Extract the (x, y) coordinate from the center of the cell holding the provided text.  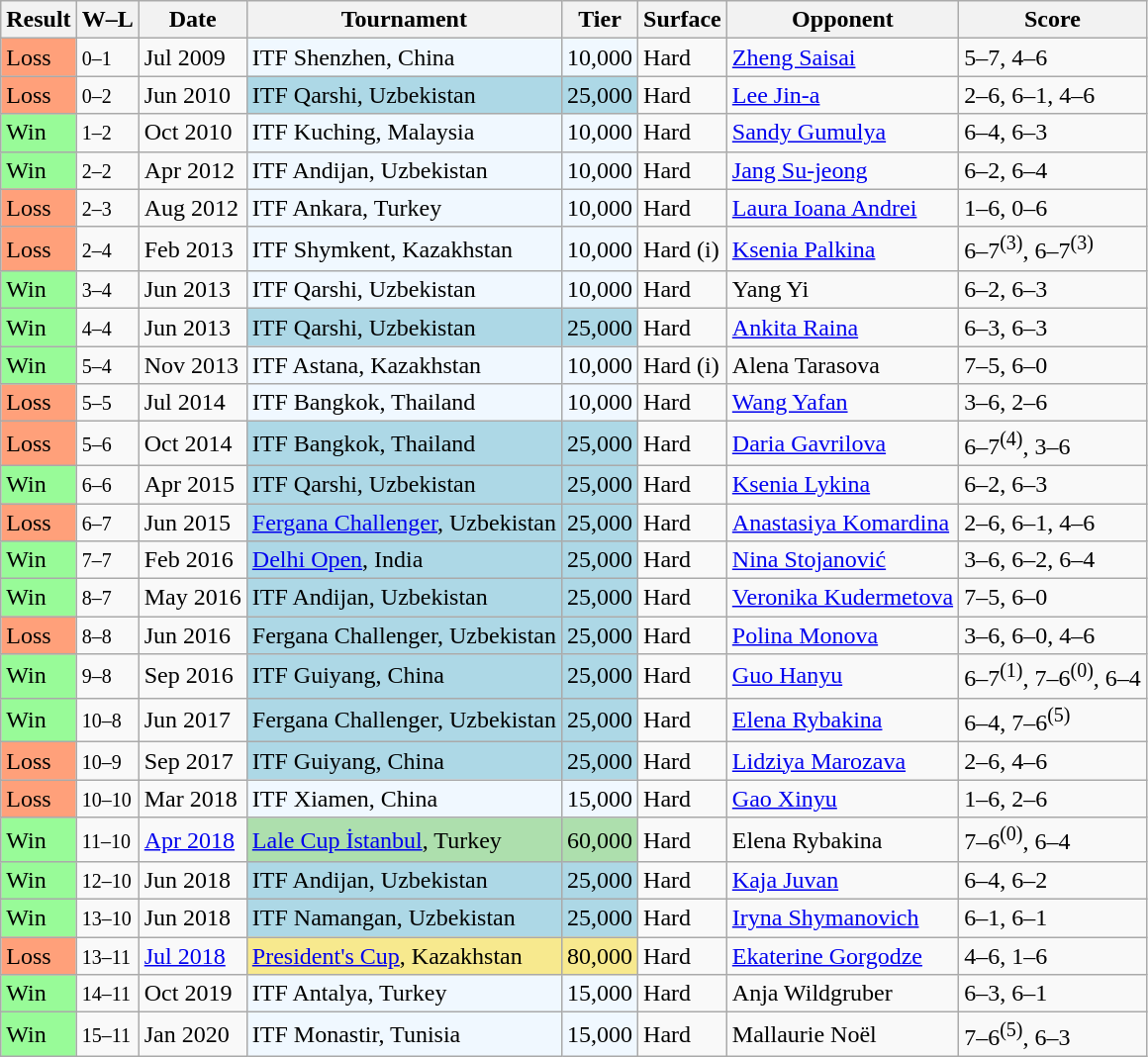
Lidziya Marozava (842, 761)
Surface (683, 20)
ITF Shenzhen, China (404, 57)
8–8 (107, 635)
14–11 (107, 994)
10–10 (107, 799)
13–11 (107, 956)
Feb 2016 (192, 560)
Oct 2019 (192, 994)
Feb 2013 (192, 249)
ITF Ankara, Turkey (404, 208)
7–7 (107, 560)
Daria Gavrilova (842, 443)
1–6, 0–6 (1053, 208)
Jul 2009 (192, 57)
Apr 2018 (192, 839)
Lale Cup İstanbul, Turkey (404, 839)
Lee Jin-a (842, 95)
Opponent (842, 20)
5–7, 4–6 (1053, 57)
60,000 (600, 839)
2–3 (107, 208)
Tournament (404, 20)
Oct 2010 (192, 133)
4–6, 1–6 (1053, 956)
Sandy Gumulya (842, 133)
2–6, 4–6 (1053, 761)
11–10 (107, 839)
6–7(1), 7–6(0), 6–4 (1053, 677)
Nina Stojanović (842, 560)
3–4 (107, 290)
Laura Ioana Andrei (842, 208)
Score (1053, 20)
Jun 2015 (192, 523)
Sep 2017 (192, 761)
10–9 (107, 761)
4–4 (107, 328)
0–1 (107, 57)
Jun 2017 (192, 721)
Jun 2010 (192, 95)
Veronika Kudermetova (842, 598)
ITF Shymkent, Kazakhstan (404, 249)
Ekaterine Gorgodze (842, 956)
6–3, 6–1 (1053, 994)
Ksenia Palkina (842, 249)
Anastasiya Komardina (842, 523)
6–4, 7–6(5) (1053, 721)
Polina Monova (842, 635)
13–10 (107, 918)
2–4 (107, 249)
6–3, 6–3 (1053, 328)
W–L (107, 20)
1–2 (107, 133)
Delhi Open, India (404, 560)
ITF Astana, Kazakhstan (404, 365)
Ksenia Lykina (842, 484)
2–2 (107, 170)
10–8 (107, 721)
5–4 (107, 365)
6–6 (107, 484)
Wang Yafan (842, 403)
Gao Xinyu (842, 799)
Jun 2016 (192, 635)
12–10 (107, 881)
5–5 (107, 403)
6–4, 6–3 (1053, 133)
6–2, 6–4 (1053, 170)
3–6, 6–0, 4–6 (1053, 635)
Nov 2013 (192, 365)
ITF Kuching, Malaysia (404, 133)
Jul 2014 (192, 403)
0–2 (107, 95)
Jul 2018 (192, 956)
Oct 2014 (192, 443)
ITF Xiamen, China (404, 799)
Zheng Saisai (842, 57)
Guo Hanyu (842, 677)
3–6, 6–2, 6–4 (1053, 560)
Sep 2016 (192, 677)
Jang Su-jeong (842, 170)
3–6, 2–6 (1053, 403)
May 2016 (192, 598)
Mallaurie Noël (842, 1035)
6–1, 6–1 (1053, 918)
Kaja Juvan (842, 881)
Aug 2012 (192, 208)
8–7 (107, 598)
ITF Namangan, Uzbekistan (404, 918)
6–7(4), 3–6 (1053, 443)
Apr 2012 (192, 170)
Iryna Shymanovich (842, 918)
Anja Wildgruber (842, 994)
ITF Monastir, Tunisia (404, 1035)
Alena Tarasova (842, 365)
Yang Yi (842, 290)
Mar 2018 (192, 799)
7–6(0), 6–4 (1053, 839)
Jan 2020 (192, 1035)
80,000 (600, 956)
Date (192, 20)
7–6(5), 6–3 (1053, 1035)
9–8 (107, 677)
6–7 (107, 523)
President's Cup, Kazakhstan (404, 956)
6–4, 6–2 (1053, 881)
1–6, 2–6 (1053, 799)
Apr 2015 (192, 484)
5–6 (107, 443)
6–7(3), 6–7(3) (1053, 249)
Tier (600, 20)
15–11 (107, 1035)
Ankita Raina (842, 328)
Result (39, 20)
ITF Antalya, Turkey (404, 994)
